Find where the given text appears and provide that cell's center as [x, y] coordinate. 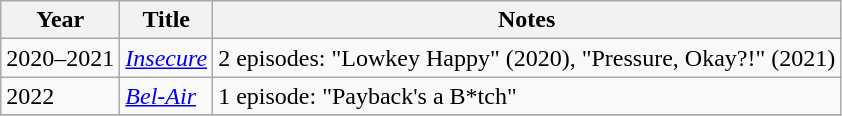
Insecure [166, 58]
2020–2021 [60, 58]
Bel-Air [166, 96]
2 episodes: "Lowkey Happy" (2020), "Pressure, Okay?!" (2021) [527, 58]
Year [60, 20]
2022 [60, 96]
Title [166, 20]
Notes [527, 20]
1 episode: "Payback's a B*tch" [527, 96]
